Capture the cell that displays the provided text and extract its [x, y] central coordinate. 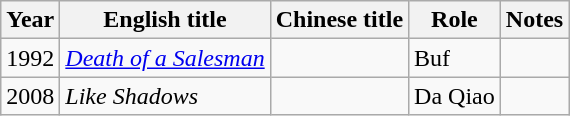
2008 [30, 96]
Like Shadows [165, 96]
Death of a Salesman [165, 58]
1992 [30, 58]
Year [30, 20]
Buf [455, 58]
English title [165, 20]
Notes [534, 20]
Role [455, 20]
Da Qiao [455, 96]
Chinese title [339, 20]
